Scan for the cell matching the given text and deliver its (X, Y) coordinate at center. 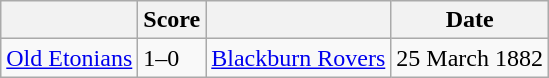
1–0 (172, 58)
Score (172, 20)
Date (470, 20)
Blackburn Rovers (298, 58)
Old Etonians (70, 58)
25 March 1882 (470, 58)
